Search for the cell housing the specified text and yield its (X, Y) center coordinate. 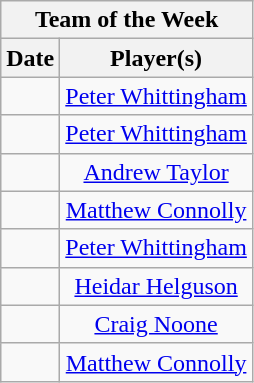
Craig Noone (156, 324)
Heidar Helguson (156, 286)
Date (30, 58)
Team of the Week (127, 20)
Andrew Taylor (156, 172)
Player(s) (156, 58)
